Determine the [X, Y] coordinate at the center of the cell enclosing the given text.  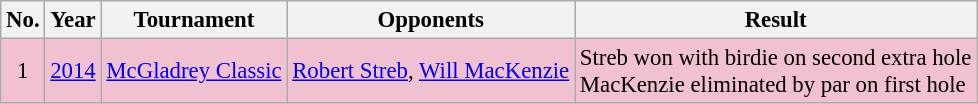
No. [23, 20]
Result [776, 20]
Robert Streb, Will MacKenzie [431, 72]
Streb won with birdie on second extra holeMacKenzie eliminated by par on first hole [776, 72]
Opponents [431, 20]
1 [23, 72]
Year [73, 20]
2014 [73, 72]
McGladrey Classic [194, 72]
Tournament [194, 20]
